Capture the cell that displays the provided text and extract its (x, y) central coordinate. 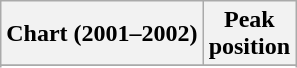
Peakposition (249, 34)
Chart (2001–2002) (102, 34)
